Return [x, y] of the center of cell containing provided text 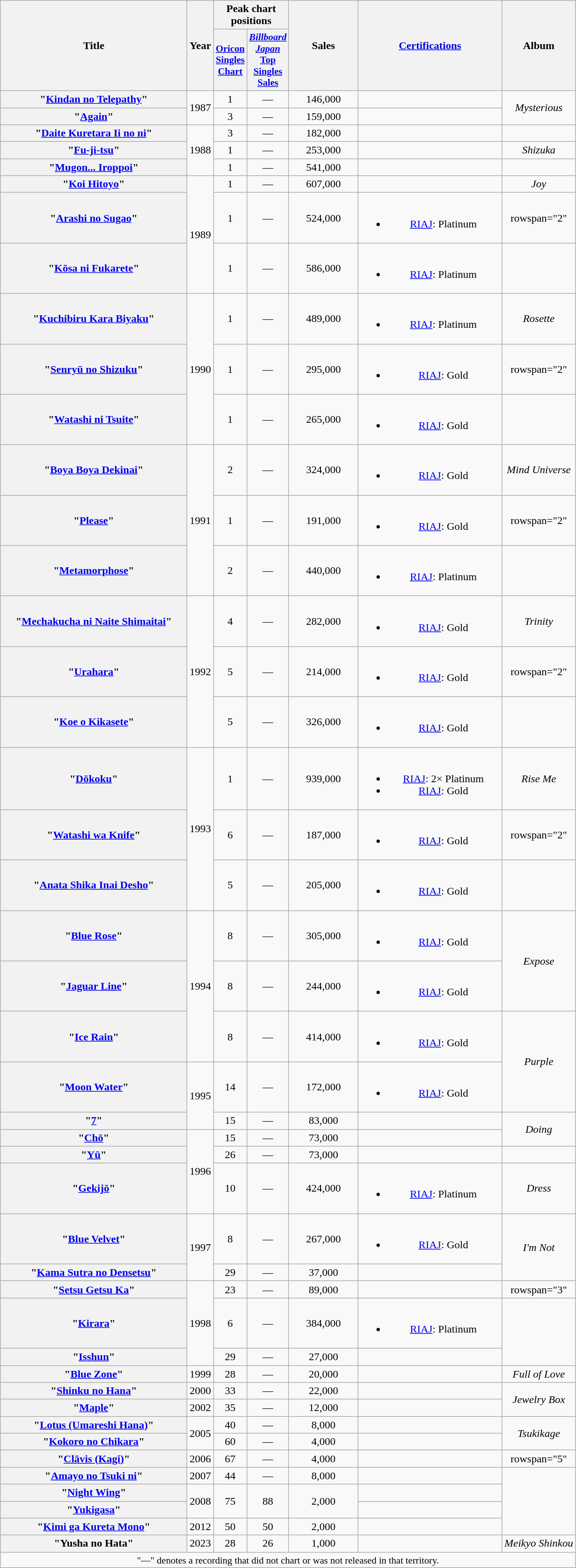
2005 [201, 1433]
"Senryū no Shizuku" [94, 369]
I'm Not [539, 1247]
"Ice Rain" [94, 1036]
40 [230, 1425]
83,000 [324, 1121]
Expose [539, 961]
"Kindan no Telepathy" [94, 99]
Doing [539, 1129]
1988 [201, 150]
"Kuchibiru Kara Biyaku" [94, 318]
253,000 [324, 150]
Mysterious [539, 107]
"Dōkoku" [94, 779]
295,000 [324, 369]
"Kōsa ni Fukarete" [94, 268]
2012 [201, 1527]
"Koe o Kikasete" [94, 722]
20,000 [324, 1374]
"Night Wing" [94, 1493]
"Anata Shika Inai Desho" [94, 886]
324,000 [324, 470]
Certifications [430, 45]
182,000 [324, 133]
Full of Love [539, 1374]
191,000 [324, 520]
23 [230, 1289]
88 [268, 1501]
1987 [201, 107]
"Setsu Getsu Ka" [94, 1289]
"Boya Boya Dekinai" [94, 470]
1999 [201, 1374]
282,000 [324, 621]
"Shinku no Hana" [94, 1391]
"Isshun" [94, 1357]
489,000 [324, 318]
1996 [201, 1171]
2006 [201, 1459]
"Chō" [94, 1138]
44 [230, 1476]
1993 [201, 829]
"Blue Rose" [94, 936]
37,000 [324, 1272]
"Watashi wa Knife" [94, 835]
"Jaguar Line" [94, 986]
159,000 [324, 116]
586,000 [324, 268]
"Yukigasa" [94, 1510]
14 [230, 1087]
"Gekijō" [94, 1188]
939,000 [324, 779]
1990 [201, 369]
"Amayo no Tsuki ni" [94, 1476]
"Watashi ni Tsuite" [94, 419]
267,000 [324, 1239]
"Fu-ji-tsu" [94, 150]
"Mechakucha ni Naite Shimaitai" [94, 621]
75 [230, 1501]
22,000 [324, 1391]
Sales [324, 45]
Meikyo Shinkou [539, 1543]
"Kirara" [94, 1323]
440,000 [324, 571]
"Blue Zone" [94, 1374]
35 [230, 1408]
"Urahara" [94, 672]
rowspan="3" [539, 1289]
12,000 [324, 1408]
33 [230, 1391]
Tsukikage [539, 1433]
"Yū" [94, 1155]
"Koi Hitoyo" [94, 184]
60 [230, 1442]
541,000 [324, 167]
244,000 [324, 986]
414,000 [324, 1036]
RIAJ: 2× PlatinumRIAJ: Gold [430, 779]
10 [230, 1188]
Jewelry Box [539, 1399]
"Maple" [94, 1408]
205,000 [324, 886]
1998 [201, 1323]
2008 [201, 1501]
"7" [94, 1121]
"Metamorphose" [94, 571]
Purple [539, 1062]
1991 [201, 520]
"Clāvis (Kagi)" [94, 1459]
"Moon Water" [94, 1087]
607,000 [324, 184]
Year [201, 45]
Billboard Japan Top Singles Sales [268, 60]
"Kokoro no Chikara" [94, 1442]
"Kama Sutra no Densetsu" [94, 1272]
Album [539, 45]
1995 [201, 1095]
Trinity [539, 621]
4 [230, 621]
"Mugon... Iroppoi" [94, 167]
Rise Me [539, 779]
1992 [201, 672]
Rosette [539, 318]
"Kimi ga Kureta Mono" [94, 1527]
"Daite Kuretara Ii no ni" [94, 133]
172,000 [324, 1087]
1997 [201, 1247]
326,000 [324, 722]
214,000 [324, 672]
424,000 [324, 1188]
27,000 [324, 1357]
1994 [201, 986]
Title [94, 45]
146,000 [324, 99]
Oricon Singles Chart [230, 60]
"Lotus (Umareshi Hana)" [94, 1425]
2000 [201, 1391]
"Yusha no Hata" [94, 1543]
305,000 [324, 936]
2002 [201, 1408]
Dress [539, 1188]
89,000 [324, 1289]
187,000 [324, 835]
"—" denotes a recording that did not chart or was not released in that territory. [288, 1560]
Mind Universe [539, 470]
"Please" [94, 520]
Joy [539, 184]
rowspan="5" [539, 1459]
524,000 [324, 218]
2023 [201, 1543]
"Arashi no Sugao" [94, 218]
Shizuka [539, 150]
265,000 [324, 419]
1989 [201, 235]
Peak chart positions [251, 15]
1,000 [324, 1543]
384,000 [324, 1323]
"Blue Velvet" [94, 1239]
2007 [201, 1476]
"Again" [94, 116]
67 [230, 1459]
